From the cell containing the given text, extract its center point as [X, Y] coordinate. 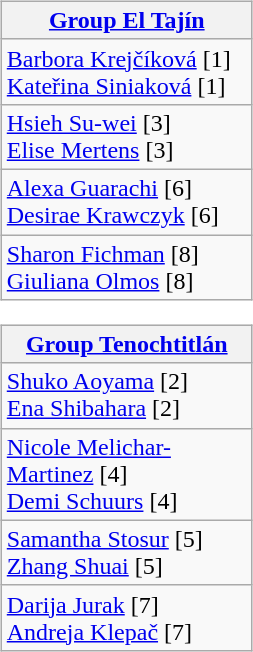
Barbora Krejčíková [1] Kateřina Siniaková [1] [126, 72]
Sharon Fichman [8] Giuliana Olmos [8] [126, 266]
Alexa Guarachi [6] Desirae Krawczyk [6] [126, 202]
Darija Jurak [7] Andreja Klepač [7] [126, 618]
Group El Tajín [126, 20]
Hsieh Su-wei [3] Elise Mertens [3] [126, 136]
Group Tenochtitlán [126, 344]
Nicole Melichar-Martinez [4] Demi Schuurs [4] [126, 474]
Shuko Aoyama [2] Ena Shibahara [2] [126, 396]
Samantha Stosur [5] Zhang Shuai [5] [126, 552]
